Locate the cell with the specified text and output its (X, Y) center coordinate. 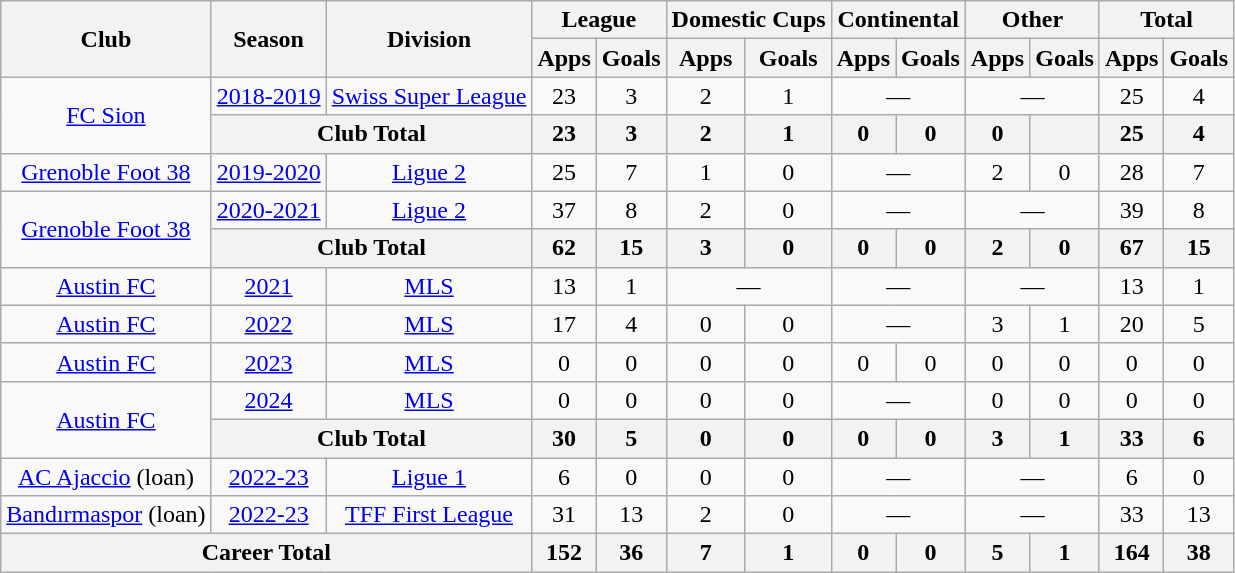
2018-2019 (268, 96)
2022 (268, 324)
39 (1131, 210)
152 (564, 553)
67 (1131, 248)
28 (1131, 172)
Other (1032, 20)
Bandırmaspor (loan) (106, 515)
20 (1131, 324)
30 (564, 438)
31 (564, 515)
Total (1166, 20)
38 (1199, 553)
36 (631, 553)
TFF First League (429, 515)
62 (564, 248)
Season (268, 39)
Swiss Super League (429, 96)
37 (564, 210)
2020-2021 (268, 210)
FC Sion (106, 115)
Division (429, 39)
2019-2020 (268, 172)
Ligue 1 (429, 477)
Club (106, 39)
Continental (898, 20)
17 (564, 324)
AC Ajaccio (loan) (106, 477)
2021 (268, 286)
164 (1131, 553)
Domestic Cups (748, 20)
League (599, 20)
2024 (268, 400)
Career Total (266, 553)
2023 (268, 362)
